From the cell containing the given text, extract its center point as [X, Y] coordinate. 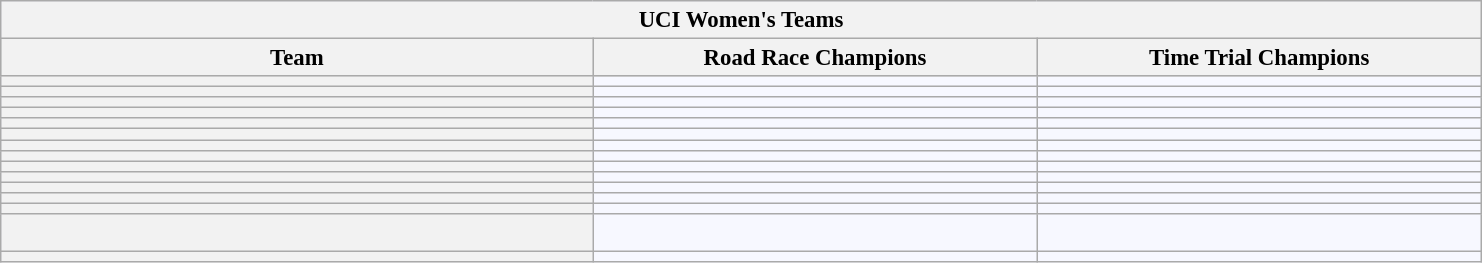
UCI Women's Teams [741, 20]
Time Trial Champions [1259, 58]
Team [297, 58]
Road Race Champions [815, 58]
